From the cell containing the given text, extract its center point as [x, y] coordinate. 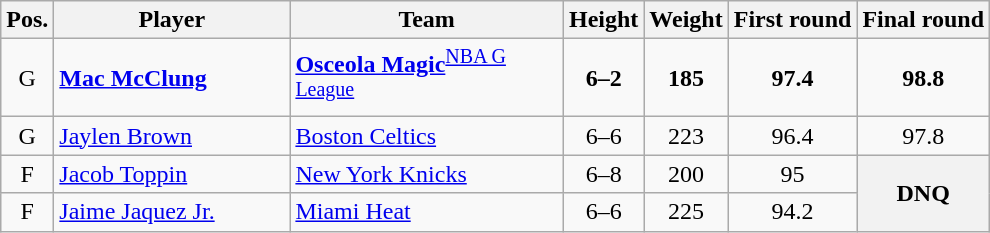
95 [792, 174]
DNQ [924, 193]
6–2 [603, 78]
Weight [686, 20]
Jacob Toppin [172, 174]
94.2 [792, 212]
6–8 [603, 174]
200 [686, 174]
98.8 [924, 78]
Team [427, 20]
Height [603, 20]
96.4 [792, 136]
Mac McClung [172, 78]
223 [686, 136]
Player [172, 20]
97.4 [792, 78]
Jaime Jaquez Jr. [172, 212]
Miami Heat [427, 212]
Boston Celtics [427, 136]
Final round [924, 20]
Jaylen Brown [172, 136]
First round [792, 20]
New York Knicks [427, 174]
97.8 [924, 136]
Pos. [28, 20]
Osceola MagicNBA G League [427, 78]
225 [686, 212]
185 [686, 78]
